From the cell containing the given text, extract its center point as (X, Y) coordinate. 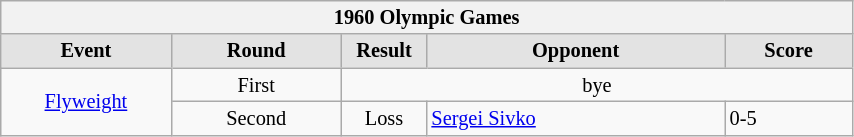
Opponent (576, 51)
Event (86, 51)
Flyweight (86, 102)
Second (256, 118)
0-5 (789, 118)
Score (789, 51)
Sergei Sivko (576, 118)
Round (256, 51)
First (256, 85)
Loss (384, 118)
1960 Olympic Games (427, 17)
Result (384, 51)
bye (596, 85)
